Capture the cell that displays the provided text and extract its [x, y] central coordinate. 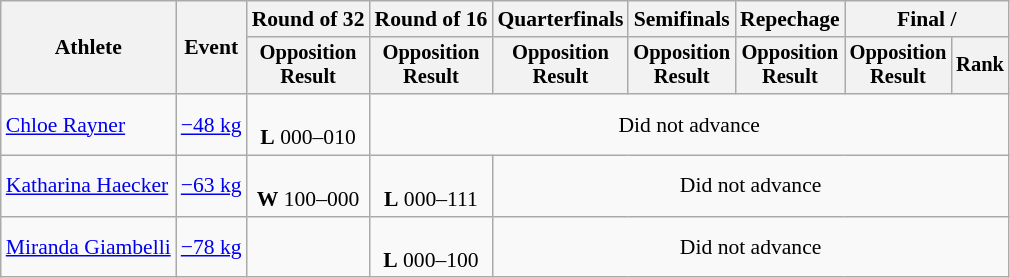
L 000–111 [430, 186]
Miranda Giambelli [88, 248]
Round of 16 [430, 19]
Athlete [88, 48]
Final / [927, 19]
Chloe Rayner [88, 124]
Katharina Haecker [88, 186]
Repechage [790, 19]
Event [212, 48]
−63 kg [212, 186]
Semifinals [682, 19]
Round of 32 [308, 19]
−78 kg [212, 248]
L 000–010 [308, 124]
−48 kg [212, 124]
L 000–100 [430, 248]
W 100–000 [308, 186]
Rank [980, 66]
Quarterfinals [560, 19]
